Capture the cell that displays the provided text and extract its [x, y] central coordinate. 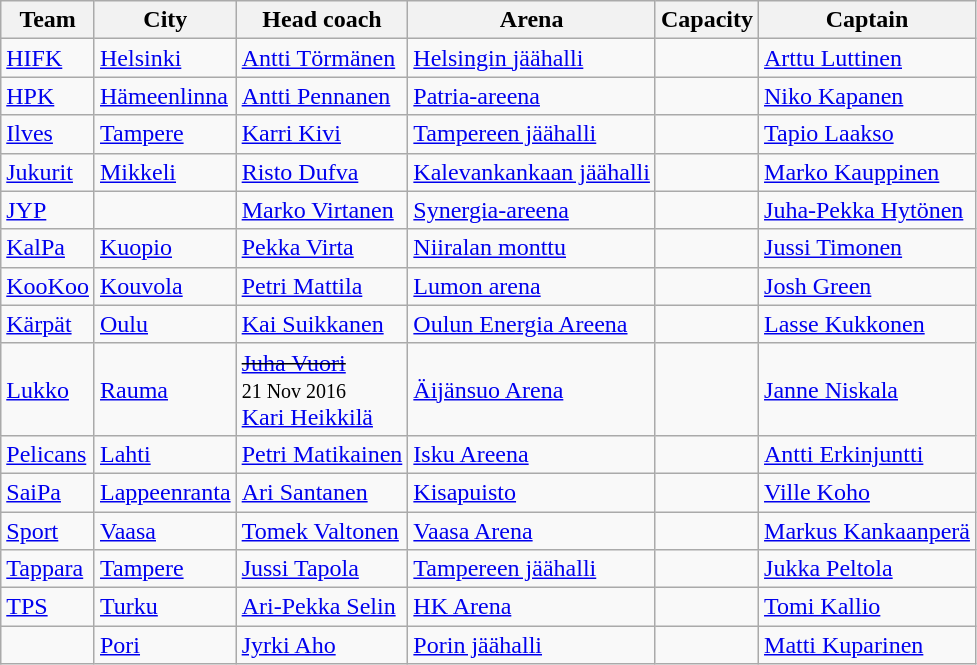
Pekka Virta [322, 248]
Risto Dufva [322, 172]
Lahti [165, 454]
Turku [165, 607]
Isku Areena [532, 454]
Jussi Timonen [868, 248]
Jukka Peltola [868, 569]
Head coach [322, 20]
Markus Kankaanperä [868, 531]
KalPa [48, 248]
HIFK [48, 58]
Marko Virtanen [322, 210]
Kalevankankaan jäähalli [532, 172]
Matti Kuparinen [868, 645]
Vaasa [165, 531]
JYP [48, 210]
SaiPa [48, 492]
Helsingin jäähalli [532, 58]
Juha-Pekka Hytönen [868, 210]
Jussi Tapola [322, 569]
Josh Green [868, 286]
Porin jäähalli [532, 645]
Antti Pennanen [322, 96]
Patria-areena [532, 96]
Sport [48, 531]
Janne Niskala [868, 389]
Arttu Luttinen [868, 58]
Petri Matikainen [322, 454]
Kai Suikkanen [322, 324]
Tappara [48, 569]
HPK [48, 96]
Kuopio [165, 248]
Antti Erkinjuntti [868, 454]
Lukko [48, 389]
Capacity [706, 20]
Ari Santanen [322, 492]
Kärpät [48, 324]
City [165, 20]
Ville Koho [868, 492]
Jukurit [48, 172]
Niko Kapanen [868, 96]
Tapio Laakso [868, 134]
Mikkeli [165, 172]
Niiralan monttu [532, 248]
Marko Kauppinen [868, 172]
Pelicans [48, 454]
Vaasa Arena [532, 531]
KooKoo [48, 286]
Äijänsuo Arena [532, 389]
Hämeenlinna [165, 96]
Petri Mattila [322, 286]
Captain [868, 20]
TPS [48, 607]
Ari-Pekka Selin [322, 607]
Helsinki [165, 58]
Oulun Energia Areena [532, 324]
Ilves [48, 134]
Pori [165, 645]
Antti Törmänen [322, 58]
Rauma [165, 389]
Kisapuisto [532, 492]
Tomi Kallio [868, 607]
Team [48, 20]
Arena [532, 20]
Lappeenranta [165, 492]
Tomek Valtonen [322, 531]
Kouvola [165, 286]
Oulu [165, 324]
Jyrki Aho [322, 645]
Juha Vuori21 Nov 2016Kari Heikkilä [322, 389]
Lasse Kukkonen [868, 324]
HK Arena [532, 607]
Karri Kivi [322, 134]
Synergia-areena [532, 210]
Lumon arena [532, 286]
